Output the (x, y) coordinate of the center of the cell containing the given text.  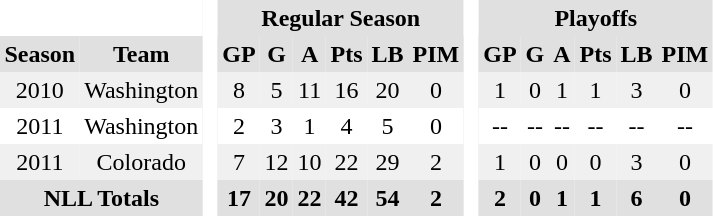
10 (310, 162)
6 (636, 198)
Playoffs (596, 18)
Team (142, 54)
8 (239, 90)
12 (276, 162)
Regular Season (341, 18)
42 (346, 198)
16 (346, 90)
Colorado (142, 162)
NLL Totals (102, 198)
Season (40, 54)
54 (388, 198)
4 (346, 126)
11 (310, 90)
29 (388, 162)
7 (239, 162)
17 (239, 198)
2010 (40, 90)
